Scan for the cell matching the given text and deliver its (x, y) coordinate at center. 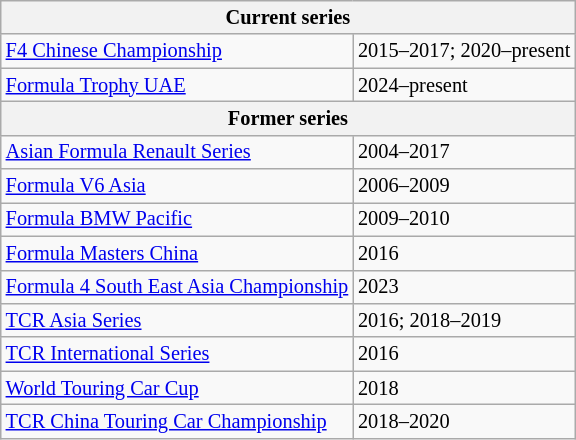
Formula Masters China (177, 253)
Former series (288, 118)
Formula Trophy UAE (177, 85)
2024–present (464, 85)
Formula V6 Asia (177, 186)
2015–2017; 2020–present (464, 51)
2004–2017 (464, 152)
2016; 2018–2019 (464, 320)
TCR Asia Series (177, 320)
World Touring Car Cup (177, 388)
F4 Chinese Championship (177, 51)
2018 (464, 388)
2023 (464, 287)
2006–2009 (464, 186)
2018–2020 (464, 421)
TCR International Series (177, 354)
Asian Formula Renault Series (177, 152)
Formula 4 South East Asia Championship (177, 287)
TCR China Touring Car Championship (177, 421)
2009–2010 (464, 219)
Formula BMW Pacific (177, 219)
Current series (288, 17)
